Provide the (x, y) coordinate of the cell's center where the given text is located.  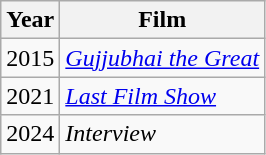
2024 (30, 134)
Interview (162, 134)
2021 (30, 96)
Gujjubhai the Great (162, 58)
2015 (30, 58)
Last Film Show (162, 96)
Film (162, 20)
Year (30, 20)
